From the cell containing the given text, extract its center point as (X, Y) coordinate. 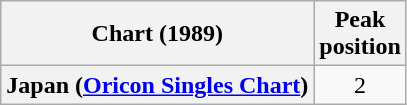
Japan (Oricon Singles Chart) (158, 85)
2 (360, 85)
Peakposition (360, 34)
Chart (1989) (158, 34)
